Locate the cell with the specified text and output its [x, y] center coordinate. 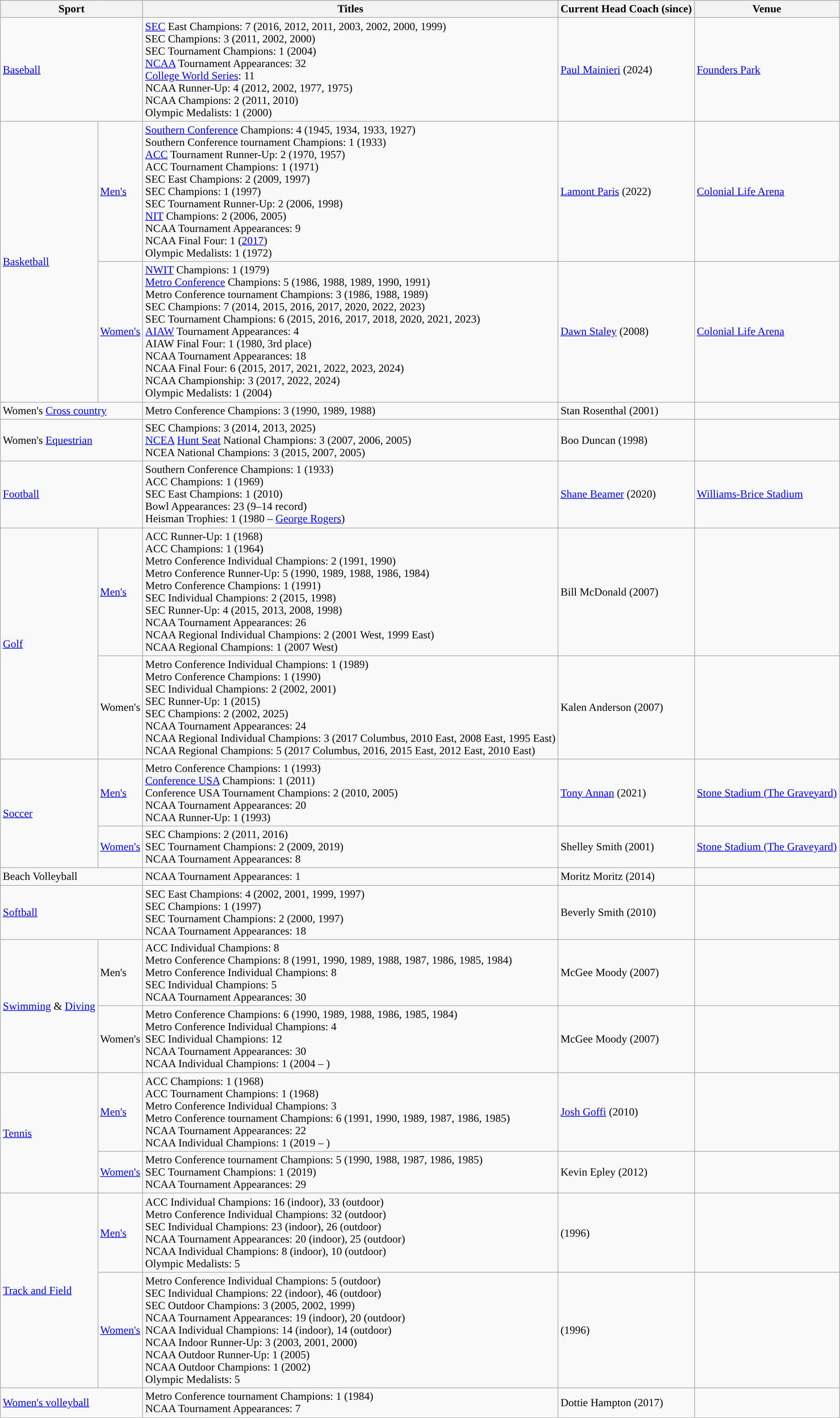
NCAA Tournament Appearances: 1 [350, 876]
SEC Champions: 3 (2014, 2013, 2025)NCEA Hunt Seat National Champions: 3 (2007, 2006, 2005)NCEA National Champions: 3 (2015, 2007, 2005) [350, 440]
Shelley Smith (2001) [626, 847]
Beverly Smith (2010) [626, 912]
Titles [350, 9]
Lamont Paris (2022) [626, 191]
Baseball [72, 69]
Williams-Brice Stadium [767, 494]
Kevin Epley (2012) [626, 1172]
Moritz Moritz (2014) [626, 876]
Bill McDonald (2007) [626, 591]
Women's Cross country [72, 411]
Dawn Staley (2008) [626, 332]
Kalen Anderson (2007) [626, 707]
Boo Duncan (1998) [626, 440]
Dottie Hampton (2017) [626, 1403]
SEC Champions: 2 (2011, 2016)SEC Tournament Champions: 2 (2009, 2019)NCAA Tournament Appearances: 8 [350, 847]
SEC East Champions: 4 (2002, 2001, 1999, 1997)SEC Champions: 1 (1997)SEC Tournament Champions: 2 (2000, 1997)NCAA Tournament Appearances: 18 [350, 912]
Soccer [49, 813]
Basketball [49, 262]
Beach Volleyball [72, 876]
Sport [72, 9]
Tony Annan (2021) [626, 792]
Football [72, 494]
Track and Field [49, 1290]
Swimming & Diving [49, 1006]
Metro Conference Champions: 3 (1990, 1989, 1988) [350, 411]
Women's volleyball [72, 1403]
Metro Conference tournament Champions: 1 (1984)NCAA Tournament Appearances: 7 [350, 1403]
Paul Mainieri (2024) [626, 69]
Founders Park [767, 69]
Josh Goffi (2010) [626, 1112]
Golf [49, 643]
Current Head Coach (since) [626, 9]
Metro Conference tournament Champions: 5 (1990, 1988, 1987, 1986, 1985) SEC Tournament Champions: 1 (2019)NCAA Tournament Appearances: 29 [350, 1172]
Venue [767, 9]
Softball [72, 912]
Shane Beamer (2020) [626, 494]
Women's Equestrian [72, 440]
Stan Rosenthal (2001) [626, 411]
Tennis [49, 1133]
